Determine the (x, y) coordinate at the center of the cell enclosing the given text.  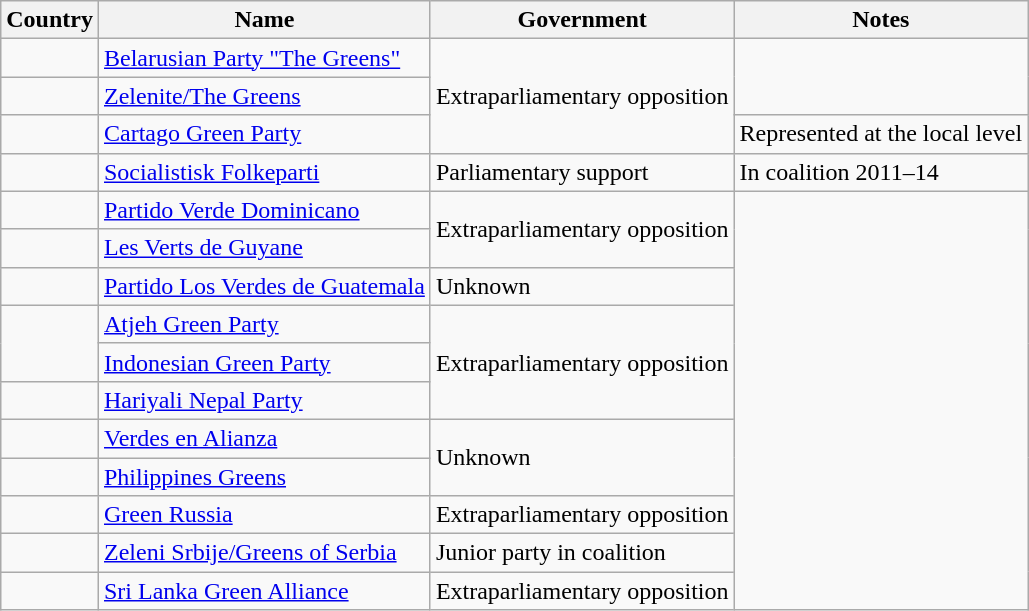
Philippines Greens (264, 477)
Sri Lanka Green Alliance (264, 591)
Verdes en Alianza (264, 438)
Atjeh Green Party (264, 324)
Hariyali Nepal Party (264, 400)
Zeleni Srbije/Greens of Serbia (264, 553)
Les Verts de Guyane (264, 248)
Partido Verde Dominicano (264, 210)
Socialistisk Folkeparti (264, 172)
Green Russia (264, 515)
Partido Los Verdes de Guatemala (264, 286)
Name (264, 20)
Parliamentary support (582, 172)
In coalition 2011–14 (881, 172)
Zelenite/The Greens (264, 96)
Government (582, 20)
Junior party in coalition (582, 553)
Indonesian Green Party (264, 362)
Country (50, 20)
Cartago Green Party (264, 134)
Notes (881, 20)
Belarusian Party "The Greens" (264, 58)
Represented at the local level (881, 134)
